Identify which cell holds the provided text, then report its (x, y) central coordinate. 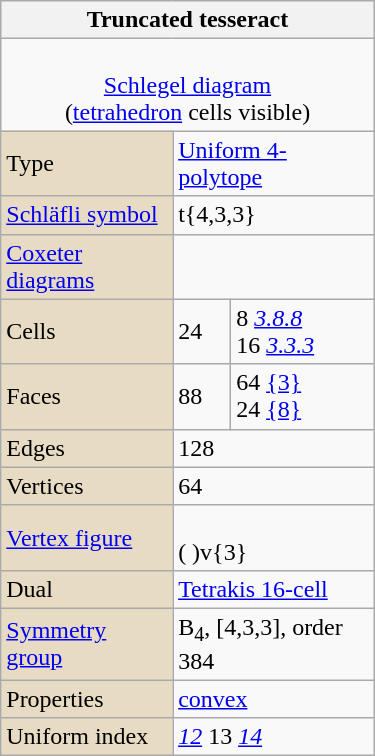
Symmetry group (87, 644)
88 (202, 396)
Type (87, 164)
12 13 14 (274, 737)
Tetrakis 16-cell (274, 589)
( )v{3} (274, 538)
Schlegel diagram(tetrahedron cells visible) (188, 85)
Properties (87, 699)
Faces (87, 396)
8 3.8.8 16 3.3.3 (303, 332)
convex (274, 699)
128 (274, 448)
Truncated tesseract (188, 20)
Uniform 4-polytope (274, 164)
64 {3}24 {8} (303, 396)
Vertex figure (87, 538)
Coxeter diagrams (87, 266)
Cells (87, 332)
24 (202, 332)
Uniform index (87, 737)
Dual (87, 589)
Schläfli symbol (87, 215)
B4, [4,3,3], order 384 (274, 644)
Edges (87, 448)
t{4,3,3} (274, 215)
64 (274, 486)
Vertices (87, 486)
